Identify which cell holds the provided text, then report its [x, y] central coordinate. 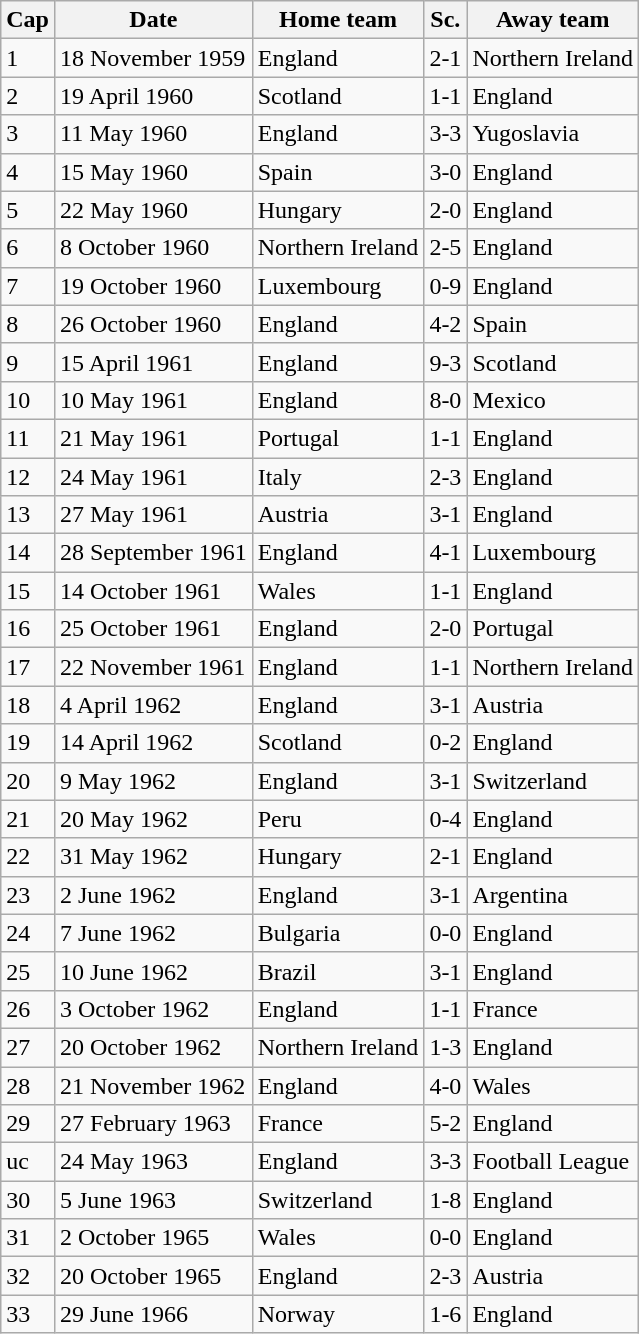
7 June 1962 [153, 933]
14 October 1961 [153, 591]
4-2 [446, 324]
8 [28, 324]
12 [28, 477]
22 May 1960 [153, 210]
Mexico [553, 400]
26 [28, 1009]
10 [28, 400]
Date [153, 20]
8 October 1960 [153, 248]
0-2 [446, 743]
2 June 1962 [153, 895]
21 May 1961 [153, 438]
25 [28, 971]
Sc. [446, 20]
20 May 1962 [153, 819]
19 [28, 743]
15 [28, 591]
Argentina [553, 895]
31 [28, 1238]
10 June 1962 [153, 971]
5-2 [446, 1124]
18 November 1959 [153, 58]
30 [28, 1200]
33 [28, 1314]
0-9 [446, 286]
1-6 [446, 1314]
Cap [28, 20]
3-0 [446, 172]
1-8 [446, 1200]
13 [28, 515]
9 May 1962 [153, 781]
27 May 1961 [153, 515]
21 November 1962 [153, 1085]
19 October 1960 [153, 286]
Football League [553, 1162]
24 May 1961 [153, 477]
15 April 1961 [153, 362]
20 October 1962 [153, 1047]
20 October 1965 [153, 1276]
1 [28, 58]
4-0 [446, 1085]
21 [28, 819]
24 May 1963 [153, 1162]
3 October 1962 [153, 1009]
16 [28, 629]
32 [28, 1276]
Peru [338, 819]
11 May 1960 [153, 134]
28 [28, 1085]
Yugoslavia [553, 134]
Brazil [338, 971]
18 [28, 705]
11 [28, 438]
19 April 1960 [153, 96]
6 [28, 248]
20 [28, 781]
14 [28, 553]
Bulgaria [338, 933]
9 [28, 362]
10 May 1961 [153, 400]
0-4 [446, 819]
2 October 1965 [153, 1238]
4 April 1962 [153, 705]
31 May 1962 [153, 857]
5 [28, 210]
22 [28, 857]
2-5 [446, 248]
7 [28, 286]
29 June 1966 [153, 1314]
27 [28, 1047]
29 [28, 1124]
27 February 1963 [153, 1124]
22 November 1961 [153, 667]
23 [28, 895]
28 September 1961 [153, 553]
Home team [338, 20]
25 October 1961 [153, 629]
9-3 [446, 362]
1-3 [446, 1047]
14 April 1962 [153, 743]
24 [28, 933]
Norway [338, 1314]
Italy [338, 477]
15 May 1960 [153, 172]
26 October 1960 [153, 324]
3 [28, 134]
uc [28, 1162]
2 [28, 96]
8-0 [446, 400]
4 [28, 172]
5 June 1963 [153, 1200]
Away team [553, 20]
4-1 [446, 553]
17 [28, 667]
